Scan for the cell matching the given text and deliver its [x, y] coordinate at center. 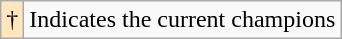
Indicates the current champions [182, 20]
† [12, 20]
